Return (x, y) of the center of cell containing provided text 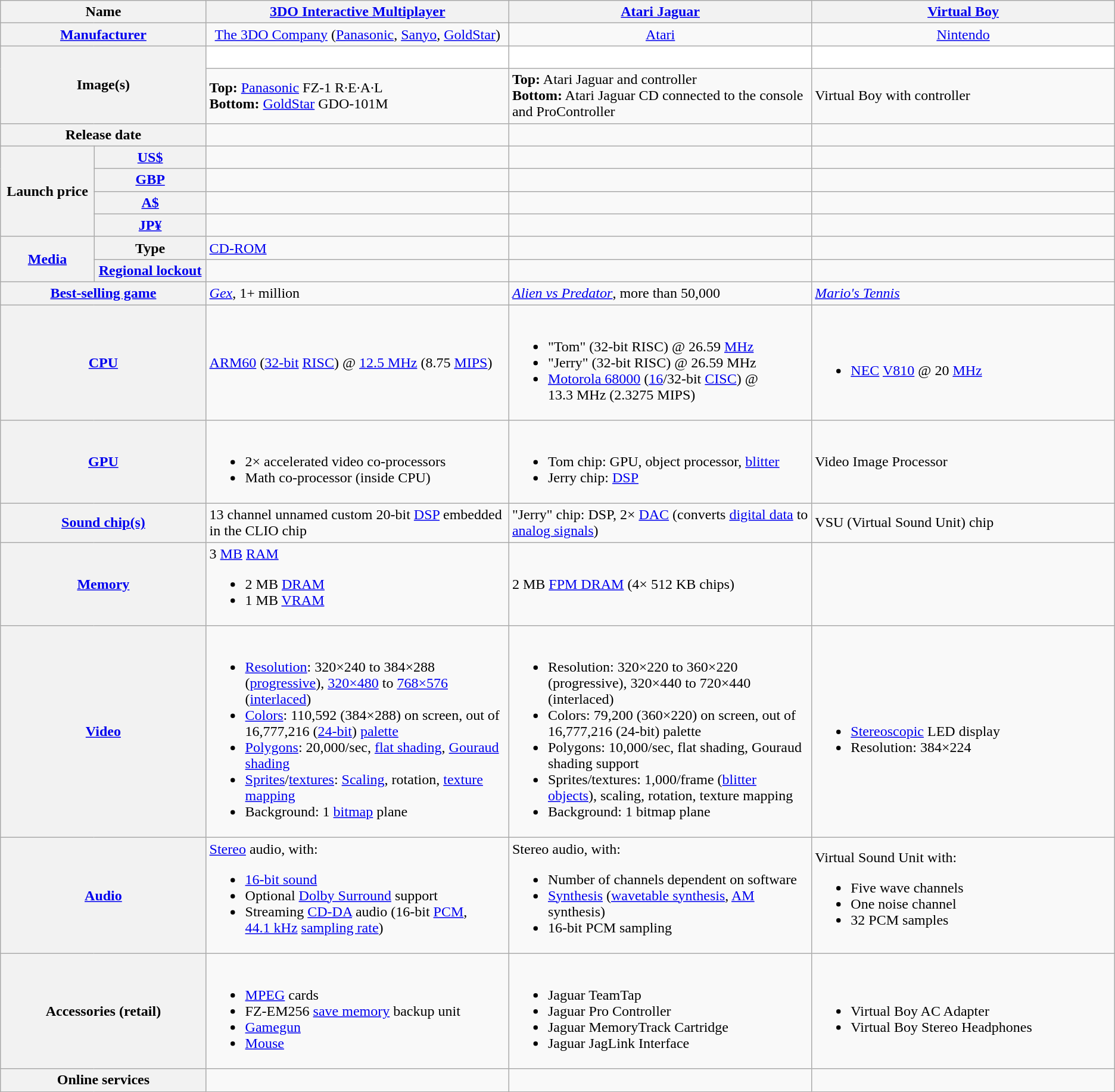
Virtual Boy AC AdapterVirtual Boy Stereo Headphones (963, 1011)
Top: Atari Jaguar and controllerBottom: Atari Jaguar CD connected to the console and ProController (660, 96)
Alien vs Predator, more than 50,000 (660, 293)
Video Image Processor (963, 462)
Top: Panasonic FZ-1 R·E·A·LBottom: GoldStar GDO-101M (357, 96)
Atari Jaguar (660, 12)
CPU (104, 363)
Virtual Sound Unit with:Five wave channelsOne noise channel32 PCM samples (963, 896)
13 channel unnamed custom 20‑bit DSP embedded in the CLIO chip (357, 523)
Media (48, 259)
Video (104, 732)
Sound chip(s) (104, 523)
A$ (150, 202)
NEC V810 @ 20 MHz (963, 363)
CD-ROM (357, 248)
Memory (104, 584)
ARM60 (32‑bit RISC) @ 12.5 MHz (8.75 MIPS) (357, 363)
Stereo audio, with:Number of channels dependent on softwareSynthesis (wavetable synthesis, AM synthesis)16‑bit PCM sampling (660, 896)
2 MB FPM DRAM (4× 512 KB chips) (660, 584)
Jaguar TeamTapJaguar Pro ControllerJaguar MemoryTrack CartridgeJaguar JagLink Interface (660, 1011)
Online services (104, 1080)
Virtual Boy (963, 12)
VSU (Virtual Sound Unit) chip (963, 523)
Gex, 1+ million (357, 293)
Stereo audio, with:16‑bit soundOptional Dolby Surround supportStreaming CD-DA audio (16‑bit PCM, 44.1 kHz sampling rate) (357, 896)
Image(s) (104, 85)
Release date (104, 135)
Stereoscopic LED displayResolution: 384×224 (963, 732)
US$ (150, 157)
JP¥ (150, 225)
Best-selling game (104, 293)
GPU (104, 462)
3 MB RAM2 MB DRAM1 MB VRAM (357, 584)
"Jerry" chip: DSP, 2× DAC (converts digital data to analog signals) (660, 523)
Mario's Tennis (963, 293)
Manufacturer (104, 35)
Atari (660, 35)
Type (150, 248)
2× accelerated video co-processorsMath co-processor (inside CPU) (357, 462)
Regional lockout (150, 270)
"Tom" (32‑bit RISC) @ 26.59 MHz"Jerry" (32‑bit RISC) @ 26.59 MHzMotorola 68000 (16/32‑bit CISC) @ 13.3 MHz (2.3275 MIPS) (660, 363)
Name (104, 12)
The 3DO Company (Panasonic, Sanyo, GoldStar) (357, 35)
Nintendo (963, 35)
3DO Interactive Multiplayer (357, 12)
Accessories (retail) (104, 1011)
Launch price (48, 191)
Audio (104, 896)
GBP (150, 180)
Virtual Boy with controller (963, 96)
Tom chip: GPU, object processor, blitterJerry chip: DSP (660, 462)
MPEG cardsFZ-EM256 save memory backup unitGamegunMouse (357, 1011)
